Pinpoint the cell where the given text exists, returning its (x, y) midpoint coordinate. 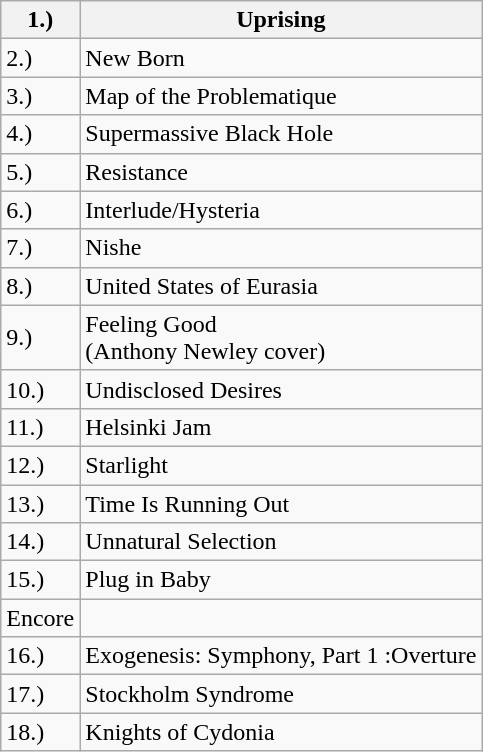
Supermassive Black Hole (281, 134)
18.) (40, 732)
Knights of Cydonia (281, 732)
10.) (40, 389)
Feeling Good(Anthony Newley cover) (281, 338)
8.) (40, 286)
2.) (40, 58)
Exogenesis: Symphony, Part 1 :Overture (281, 656)
Nishe (281, 248)
16.) (40, 656)
Undisclosed Desires (281, 389)
12.) (40, 465)
1.) (40, 20)
6.) (40, 210)
Resistance (281, 172)
14.) (40, 542)
3.) (40, 96)
17.) (40, 694)
Plug in Baby (281, 580)
United States of Eurasia (281, 286)
Uprising (281, 20)
Starlight (281, 465)
New Born (281, 58)
Unnatural Selection (281, 542)
11.) (40, 427)
Encore (40, 618)
Time Is Running Out (281, 503)
Interlude/Hysteria (281, 210)
7.) (40, 248)
5.) (40, 172)
13.) (40, 503)
15.) (40, 580)
4.) (40, 134)
Map of the Problematique (281, 96)
Helsinki Jam (281, 427)
Stockholm Syndrome (281, 694)
9.) (40, 338)
